Provide the [X, Y] coordinate of the cell's center where the given text is located.  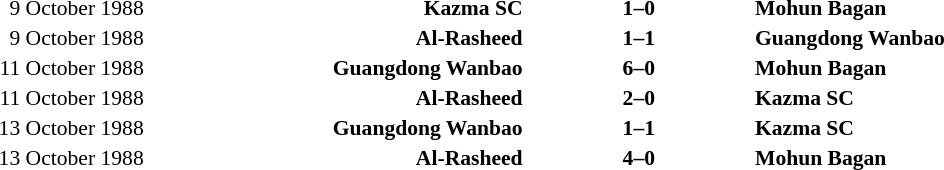
2–0 [639, 98]
6–0 [639, 68]
